Locate the cell with the specified text and output its [X, Y] center coordinate. 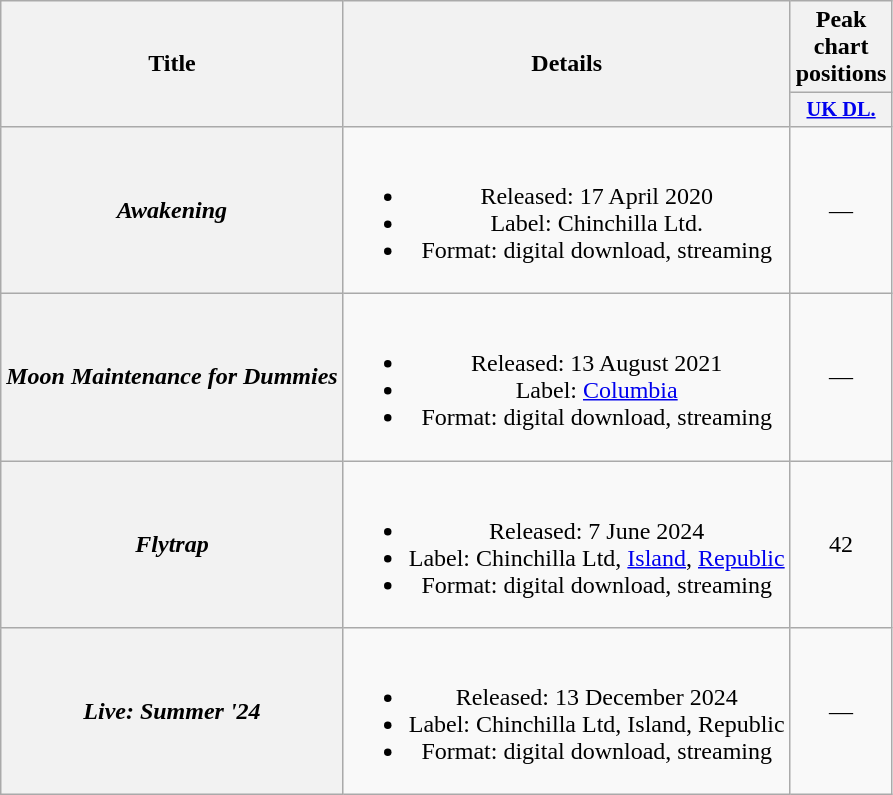
UK DL. [841, 110]
Title [172, 64]
Details [566, 64]
Released: 13 August 2021Label: ColumbiaFormat: digital download, streaming [566, 378]
Released: 17 April 2020Label: Chinchilla Ltd.Format: digital download, streaming [566, 210]
Released: 7 June 2024Label: Chinchilla Ltd, Island, RepublicFormat: digital download, streaming [566, 544]
Released: 13 December 2024Label: Chinchilla Ltd, Island, RepublicFormat: digital download, streaming [566, 712]
Peak chart positions [841, 47]
42 [841, 544]
Live: Summer '24 [172, 712]
Awakening [172, 210]
Flytrap [172, 544]
Moon Maintenance for Dummies [172, 378]
